Determine the [x, y] coordinate at the center of the cell enclosing the given text.  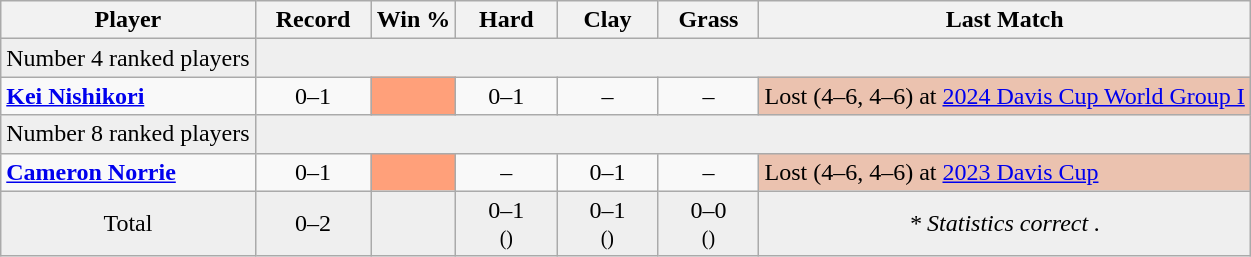
Clay [608, 20]
* Statistics correct . [1004, 224]
Cameron Norrie [128, 172]
0–0 () [708, 224]
Record [313, 20]
Grass [708, 20]
Number 8 ranked players [128, 134]
Number 4 ranked players [128, 58]
Player [128, 20]
Lost (4–6, 4–6) at 2023 Davis Cup [1004, 172]
Hard [506, 20]
Lost (4–6, 4–6) at 2024 Davis Cup World Group I [1004, 96]
0–2 [313, 224]
Last Match [1004, 20]
Total [128, 224]
Kei Nishikori [128, 96]
Win % [414, 20]
